Detect which cell encompasses the target text, then output its (x, y) center coordinate. 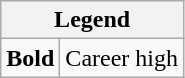
Bold (30, 58)
Legend (92, 20)
Career high (122, 58)
